Identify which cell holds the provided text, then report its (X, Y) central coordinate. 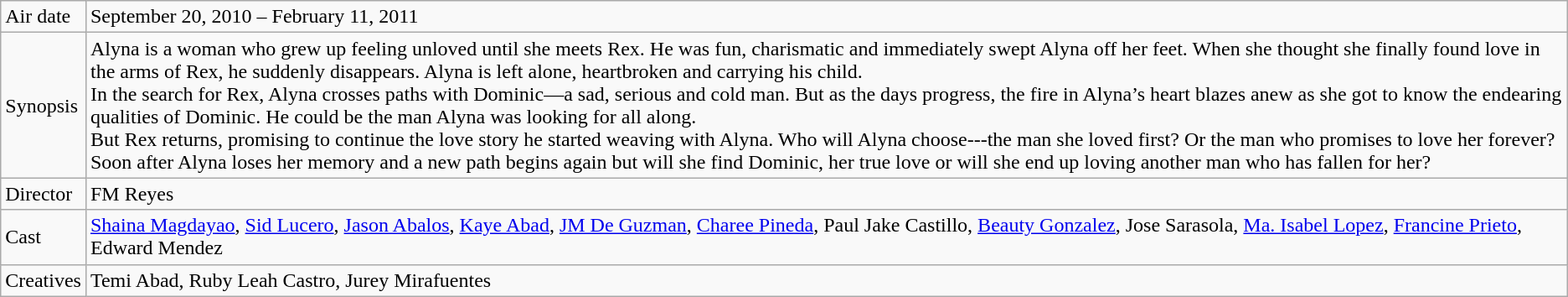
Creatives (44, 280)
Synopsis (44, 106)
FM Reyes (826, 194)
Air date (44, 17)
Cast (44, 237)
Temi Abad, Ruby Leah Castro, Jurey Mirafuentes (826, 280)
September 20, 2010 – February 11, 2011 (826, 17)
Director (44, 194)
